Provide the [X, Y] coordinate of the cell's center where the given text is located.  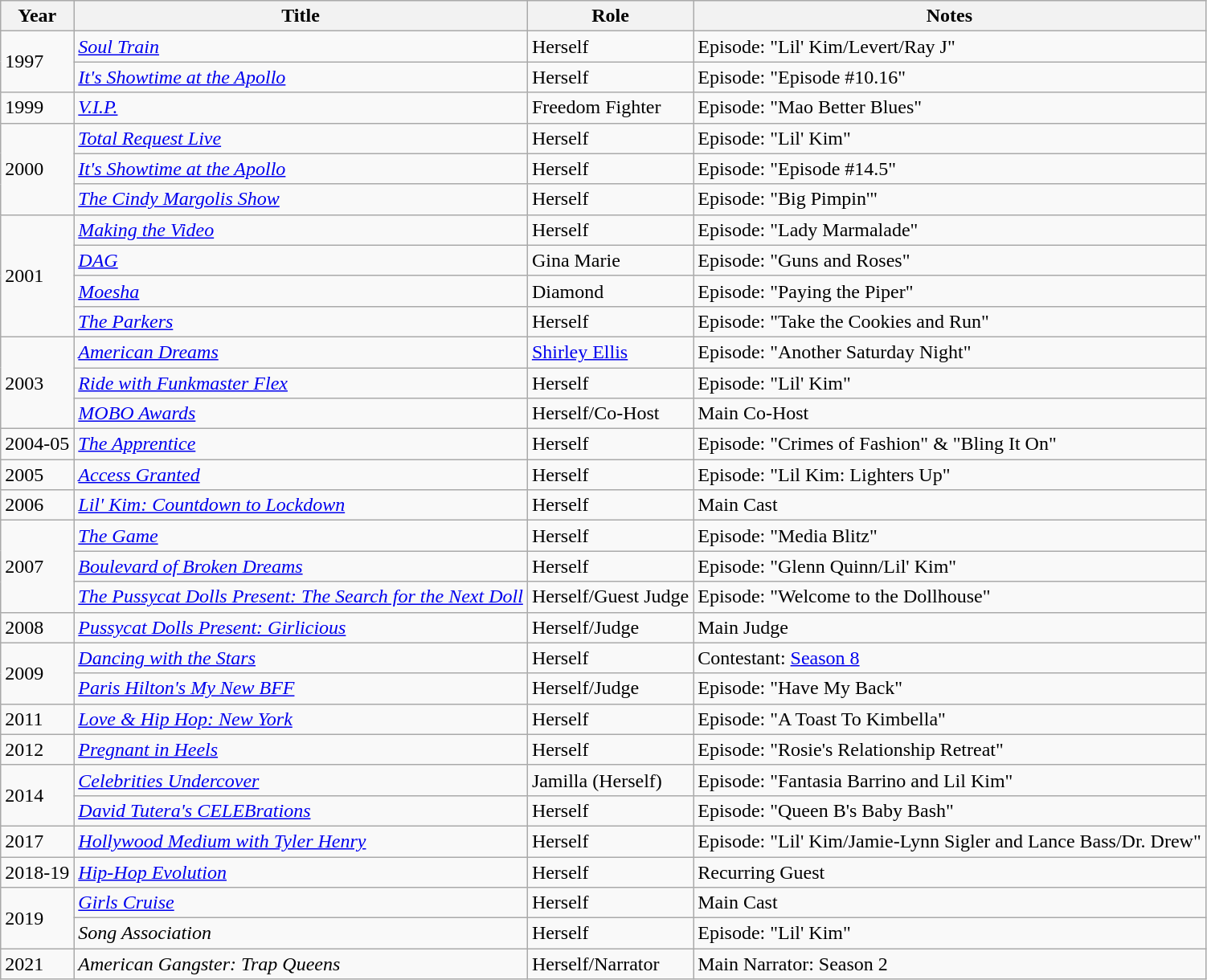
Love & Hip Hop: New York [301, 719]
Notes [950, 16]
The Pussycat Dolls Present: The Search for the Next Doll [301, 597]
Episode: "Lil Kim: Lighters Up" [950, 475]
Main Co-Host [950, 414]
Main Narrator: Season 2 [950, 964]
Herself/Guest Judge [610, 597]
Episode: "Episode #10.16" [950, 77]
Episode: "Have My Back" [950, 688]
1997 [37, 62]
Episode: "Paying the Piper" [950, 291]
American Dreams [301, 352]
Episode: "Mao Better Blues" [950, 108]
Episode: "Queen B's Baby Bash" [950, 811]
Celebrities Undercover [301, 780]
2000 [37, 169]
Episode: "Lady Marmalade" [950, 230]
Contestant: Season 8 [950, 658]
2011 [37, 719]
Year [37, 16]
2014 [37, 795]
1999 [37, 108]
The Parkers [301, 321]
Herself/Narrator [610, 964]
2006 [37, 505]
Episode: "Fantasia Barrino and Lil Kim" [950, 780]
Episode: "Guns and Roses" [950, 260]
Episode: "Lil' Kim/Jamie-Lynn Sigler and Lance Bass/Dr. Drew" [950, 841]
Episode: "Another Saturday Night" [950, 352]
Making the Video [301, 230]
Gina Marie [610, 260]
2019 [37, 918]
2005 [37, 475]
Episode: "A Toast To Kimbella" [950, 719]
Soul Train [301, 47]
Hollywood Medium with Tyler Henry [301, 841]
2018-19 [37, 872]
DAG [301, 260]
Episode: "Glenn Quinn/Lil' Kim" [950, 566]
Access Granted [301, 475]
Shirley Ellis [610, 352]
Episode: "Episode #14.5" [950, 169]
Title [301, 16]
Total Request Live [301, 138]
Episode: "Crimes of Fashion" & "Bling It On" [950, 444]
Recurring Guest [950, 872]
The Apprentice [301, 444]
Moesha [301, 291]
2007 [37, 566]
2004-05 [37, 444]
American Gangster: Trap Queens [301, 964]
Girls Cruise [301, 903]
MOBO Awards [301, 414]
Paris Hilton's My New BFF [301, 688]
Episode: "Welcome to the Dollhouse" [950, 597]
2001 [37, 276]
Dancing with the Stars [301, 658]
Role [610, 16]
Freedom Fighter [610, 108]
Diamond [610, 291]
Lil' Kim: Countdown to Lockdown [301, 505]
Episode: "Big Pimpin'" [950, 199]
David Tutera's CELEBrations [301, 811]
Episode: "Lil' Kim/Levert/Ray J" [950, 47]
Jamilla (Herself) [610, 780]
2009 [37, 673]
2008 [37, 627]
Herself/Co-Host [610, 414]
Ride with Funkmaster Flex [301, 383]
2017 [37, 841]
2012 [37, 749]
V.I.P. [301, 108]
Pregnant in Heels [301, 749]
Main Judge [950, 627]
The Cindy Margolis Show [301, 199]
Episode: "Media Blitz" [950, 536]
Boulevard of Broken Dreams [301, 566]
2003 [37, 382]
Song Association [301, 933]
Hip-Hop Evolution [301, 872]
The Game [301, 536]
Episode: "Rosie's Relationship Retreat" [950, 749]
Episode: "Take the Cookies and Run" [950, 321]
Pussycat Dolls Present: Girlicious [301, 627]
2021 [37, 964]
